Search for the cell housing the specified text and yield its [X, Y] center coordinate. 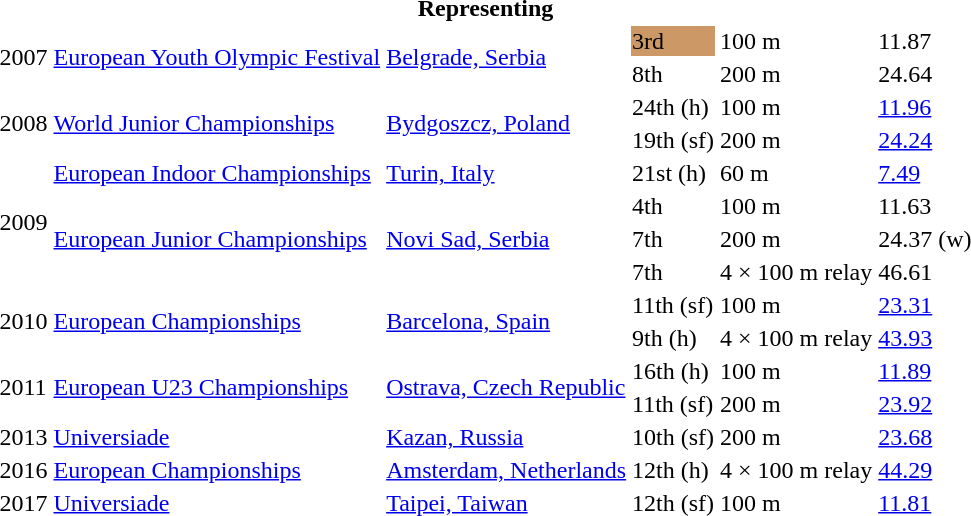
Belgrade, Serbia [506, 58]
16th (h) [674, 371]
Ostrava, Czech Republic [506, 388]
8th [674, 74]
Universiade [217, 437]
Turin, Italy [506, 173]
10th (sf) [674, 437]
World Junior Championships [217, 124]
European Junior Championships [217, 239]
European U23 Championships [217, 388]
Amsterdam, Netherlands [506, 470]
60 m [796, 173]
21st (h) [674, 173]
12th (h) [674, 470]
24th (h) [674, 107]
3rd [674, 41]
Novi Sad, Serbia [506, 239]
Bydgoszcz, Poland [506, 124]
Kazan, Russia [506, 437]
9th (h) [674, 338]
European Indoor Championships [217, 173]
4th [674, 206]
19th (sf) [674, 140]
European Youth Olympic Festival [217, 58]
Barcelona, Spain [506, 322]
